Output the (X, Y) coordinate of the center of the cell containing the given text.  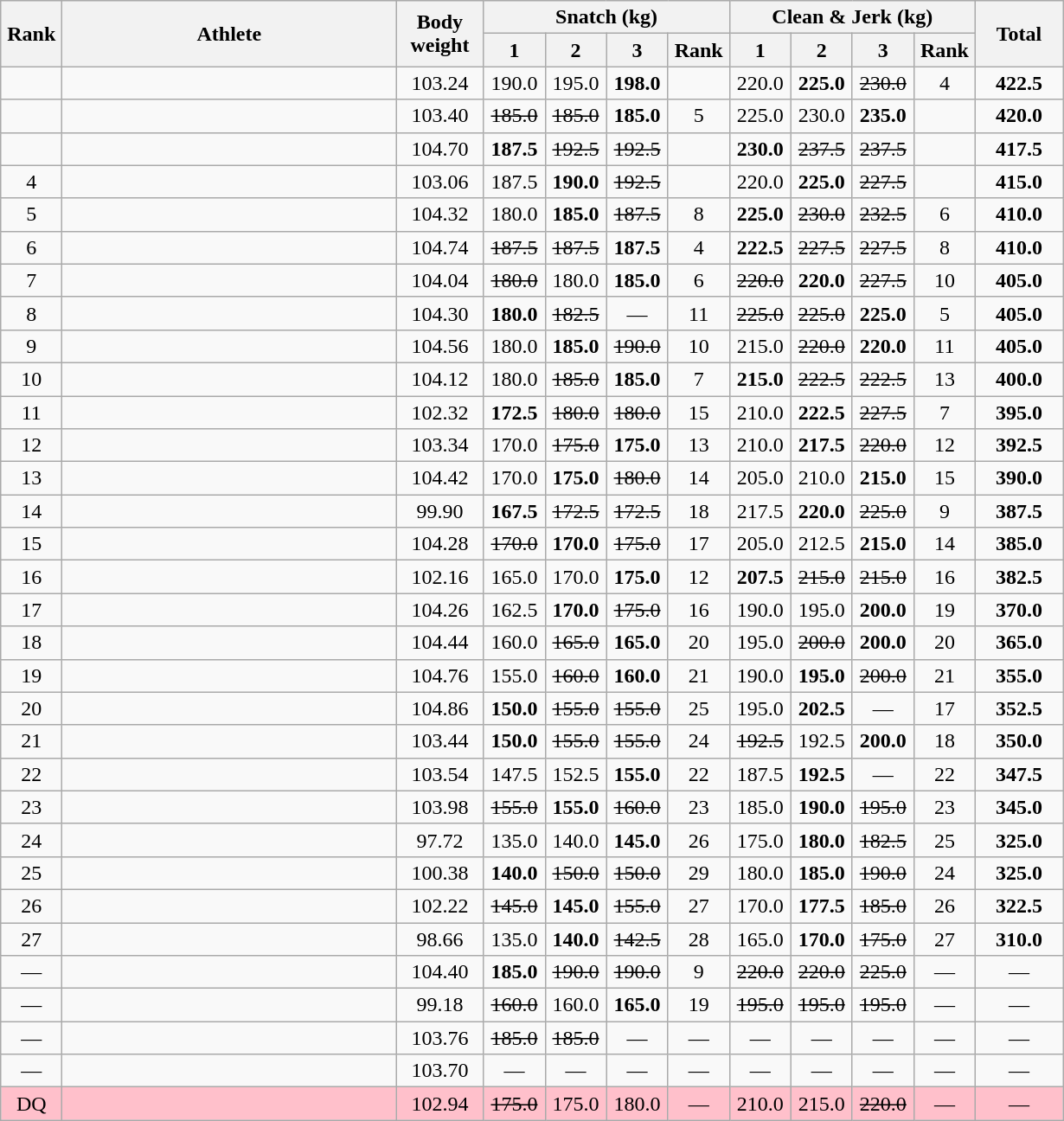
102.32 (439, 413)
177.5 (822, 906)
422.5 (1019, 83)
104.28 (439, 544)
104.40 (439, 972)
104.30 (439, 313)
347.5 (1019, 774)
104.12 (439, 379)
420.0 (1019, 116)
202.5 (822, 708)
212.5 (822, 544)
103.98 (439, 807)
102.94 (439, 1104)
103.40 (439, 116)
104.70 (439, 149)
104.44 (439, 643)
103.70 (439, 1071)
102.16 (439, 577)
104.42 (439, 478)
103.34 (439, 445)
DQ (31, 1104)
162.5 (514, 610)
102.22 (439, 906)
103.24 (439, 83)
198.0 (637, 83)
104.04 (439, 280)
147.5 (514, 774)
103.44 (439, 741)
167.5 (514, 511)
100.38 (439, 873)
370.0 (1019, 610)
235.0 (882, 116)
365.0 (1019, 643)
Snatch (kg) (606, 17)
104.86 (439, 708)
382.5 (1019, 577)
352.5 (1019, 708)
97.72 (439, 840)
417.5 (1019, 149)
355.0 (1019, 676)
104.26 (439, 610)
29 (699, 873)
99.90 (439, 511)
385.0 (1019, 544)
310.0 (1019, 938)
103.54 (439, 774)
395.0 (1019, 413)
Athlete (229, 34)
98.66 (439, 938)
400.0 (1019, 379)
99.18 (439, 1005)
350.0 (1019, 741)
104.32 (439, 215)
103.76 (439, 1038)
28 (699, 938)
392.5 (1019, 445)
232.5 (882, 215)
104.74 (439, 247)
387.5 (1019, 511)
Body weight (439, 34)
390.0 (1019, 478)
322.5 (1019, 906)
345.0 (1019, 807)
142.5 (637, 938)
207.5 (760, 577)
415.0 (1019, 182)
104.56 (439, 346)
152.5 (576, 774)
103.06 (439, 182)
Clean & Jerk (kg) (852, 17)
Total (1019, 34)
104.76 (439, 676)
